Determine the [x, y] coordinate at the center of the cell enclosing the given text.  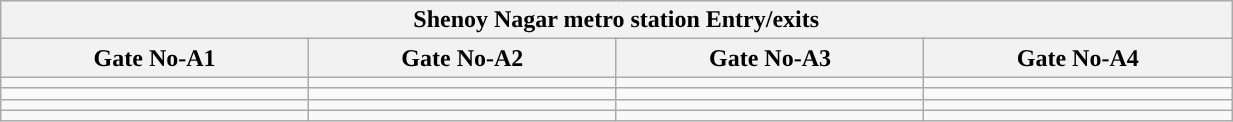
Shenoy Nagar metro station Entry/exits [616, 20]
Gate No-A4 [1078, 58]
Gate No-A1 [155, 58]
Gate No-A2 [462, 58]
Gate No-A3 [770, 58]
